Return the [X, Y] coordinate for the center point of the cell that contains the specified text.  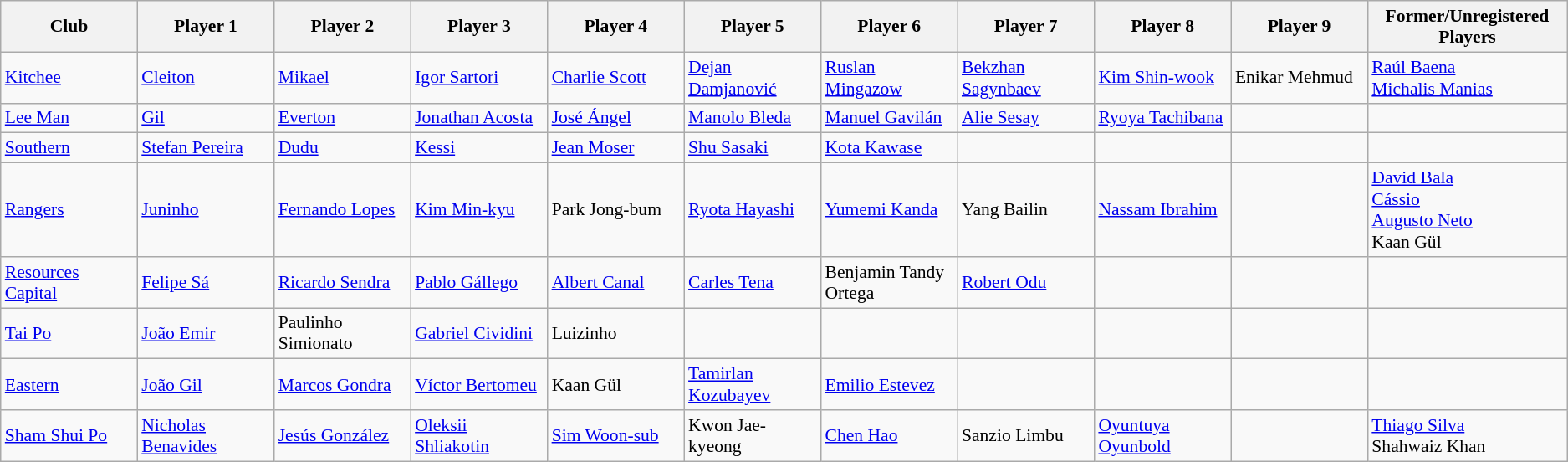
Everton [343, 118]
Player 5 [753, 27]
Nassam Ibrahim [1162, 210]
Jonathan Acosta [478, 118]
Kaan Gül [615, 385]
Nicholas Benavides [206, 435]
Gil [206, 118]
Felipe Sá [206, 283]
Player 8 [1162, 27]
Sim Woon-sub [615, 435]
Ryoya Tachibana [1162, 118]
Kwon Jae-kyeong [753, 435]
Albert Canal [615, 283]
Gabriel Cividini [478, 333]
Juninho [206, 210]
Southern [69, 148]
Paulinho Simionato [343, 333]
Club [69, 27]
Player 2 [343, 27]
Alie Sesay [1025, 118]
Eastern [69, 385]
Sanzio Limbu [1025, 435]
Manolo Bleda [753, 118]
Benjamin Tandy Ortega [888, 283]
Player 6 [888, 27]
Víctor Bertomeu [478, 385]
Emilio Estevez [888, 385]
João Emir [206, 333]
Yumemi Kanda [888, 210]
Tai Po [69, 333]
Dejan Damjanović [753, 77]
Rangers [69, 210]
Robert Odu [1025, 283]
Kota Kawase [888, 148]
Thiago Silva Shahwaiz Khan [1467, 435]
Oyuntuya Oyunbold [1162, 435]
Bekzhan Sagynbaev [1025, 77]
Fernando Lopes [343, 210]
Player 9 [1300, 27]
Jesús González [343, 435]
Chen Hao [888, 435]
Ricardo Sendra [343, 283]
Kim Shin-wook [1162, 77]
Ryota Hayashi [753, 210]
Dudu [343, 148]
Kitchee [69, 77]
Oleksii Shliakotin [478, 435]
Lee Man [69, 118]
Former/Unregistered Players [1467, 27]
João Gil [206, 385]
Charlie Scott [615, 77]
Kim Min-kyu [478, 210]
Luizinho [615, 333]
Ruslan Mingazow [888, 77]
Tamirlan Kozubayev [753, 385]
Shu Sasaki [753, 148]
Player 1 [206, 27]
Stefan Pereira [206, 148]
José Ángel [615, 118]
Player 7 [1025, 27]
Cleiton [206, 77]
Igor Sartori [478, 77]
Player 4 [615, 27]
Sham Shui Po [69, 435]
Enikar Mehmud [1300, 77]
Jean Moser [615, 148]
Raúl Baena Michalis Manias [1467, 77]
Pablo Gállego [478, 283]
Kessi [478, 148]
Player 3 [478, 27]
Carles Tena [753, 283]
Mikael [343, 77]
Manuel Gavilán [888, 118]
David Bala Cássio Augusto Neto Kaan Gül [1467, 210]
Park Jong-bum [615, 210]
Yang Bailin [1025, 210]
Marcos Gondra [343, 385]
Resources Capital [69, 283]
